Find where the given text appears and provide that cell's center as (X, Y) coordinate. 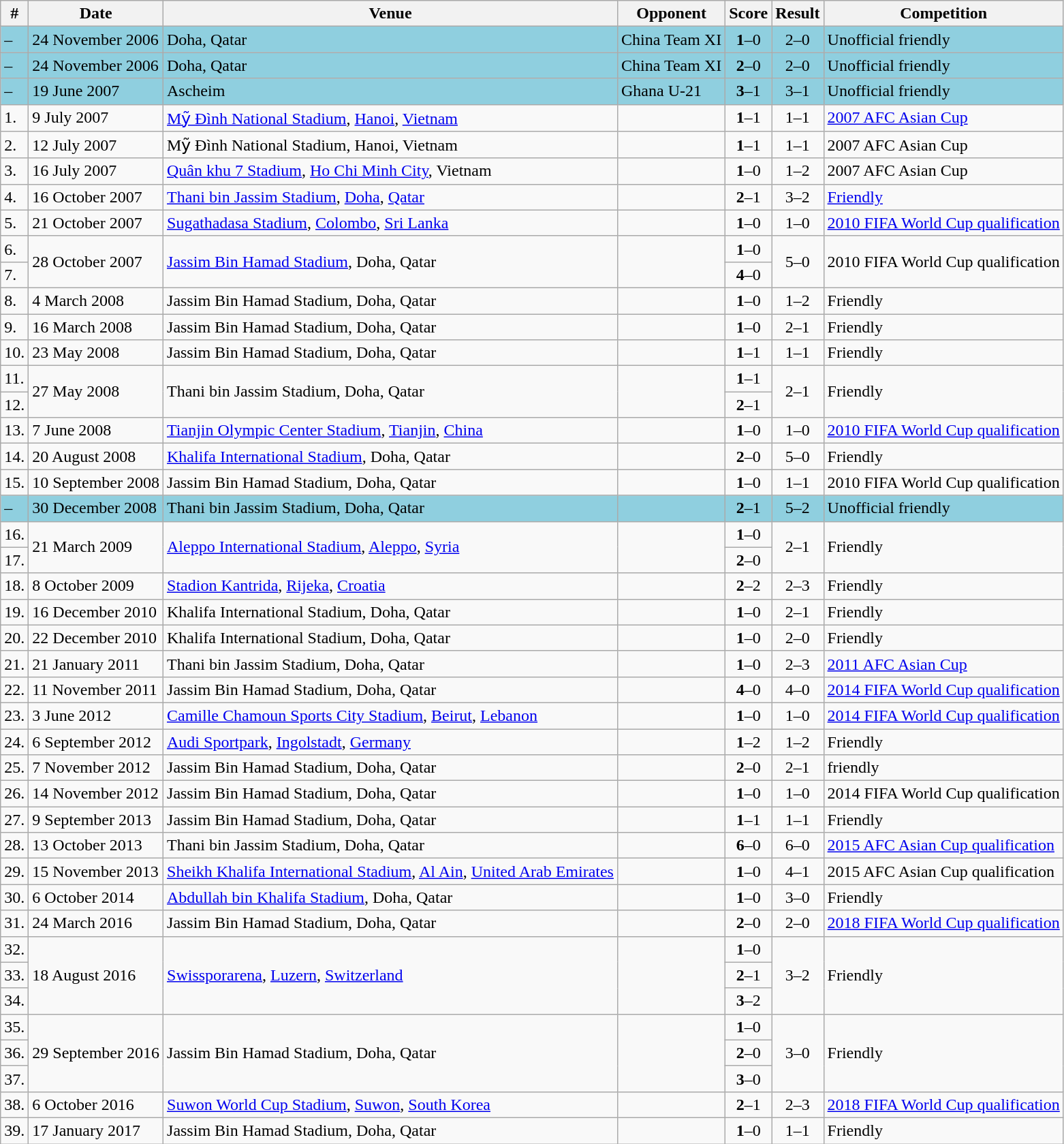
6 October 2016 (96, 1104)
8 October 2009 (96, 586)
27 May 2008 (96, 392)
23. (15, 715)
5. (15, 223)
10 September 2008 (96, 482)
17. (15, 560)
3. (15, 171)
36. (15, 1053)
28. (15, 846)
16 July 2007 (96, 171)
37. (15, 1079)
Ghana U-21 (671, 91)
5–2 (798, 508)
9 July 2007 (96, 118)
15 November 2013 (96, 871)
18 August 2016 (96, 975)
19. (15, 612)
2. (15, 145)
Camille Chamoun Sports City Stadium, Beirut, Lebanon (391, 715)
# (15, 14)
24. (15, 742)
Competition (943, 14)
21. (15, 664)
22 December 2010 (96, 638)
15. (15, 482)
34. (15, 1001)
21 March 2009 (96, 547)
Sheikh Khalifa International Stadium, Al Ain, United Arab Emirates (391, 871)
21 October 2007 (96, 223)
2–2 (749, 586)
Result (798, 14)
39. (15, 1130)
22. (15, 690)
11 November 2011 (96, 690)
Stadion Kantrida, Rijeka, Croatia (391, 586)
27. (15, 820)
Audi Sportpark, Ingolstadt, Germany (391, 742)
Score (749, 14)
35. (15, 1027)
33. (15, 975)
7. (15, 275)
31. (15, 923)
14. (15, 457)
13 October 2013 (96, 846)
25. (15, 768)
30. (15, 897)
16 October 2007 (96, 197)
7 June 2008 (96, 431)
Sugathadasa Stadium, Colombo, Sri Lanka (391, 223)
6 October 2014 (96, 897)
20. (15, 638)
Aleppo International Stadium, Aleppo, Syria (391, 547)
12 July 2007 (96, 145)
Swissporarena, Luzern, Switzerland (391, 975)
Ascheim (391, 91)
7 November 2012 (96, 768)
9 September 2013 (96, 820)
friendly (943, 768)
17 January 2017 (96, 1130)
9. (15, 326)
Tianjin Olympic Center Stadium, Tianjin, China (391, 431)
24 March 2016 (96, 923)
6 September 2012 (96, 742)
4 March 2008 (96, 300)
Abdullah bin Khalifa Stadium, Doha, Qatar (391, 897)
11. (15, 379)
16 March 2008 (96, 326)
19 June 2007 (96, 91)
18. (15, 586)
16. (15, 534)
20 August 2008 (96, 457)
3 June 2012 (96, 715)
32. (15, 949)
8. (15, 300)
4–1 (798, 871)
16 December 2010 (96, 612)
14 November 2012 (96, 794)
Quân khu 7 Stadium, Ho Chi Minh City, Vietnam (391, 171)
38. (15, 1104)
1. (15, 118)
30 December 2008 (96, 508)
Date (96, 14)
12. (15, 405)
21 January 2011 (96, 664)
2011 AFC Asian Cup (943, 664)
Suwon World Cup Stadium, Suwon, South Korea (391, 1104)
13. (15, 431)
23 May 2008 (96, 353)
28 October 2007 (96, 262)
26. (15, 794)
Opponent (671, 14)
4. (15, 197)
29 September 2016 (96, 1053)
10. (15, 353)
29. (15, 871)
6. (15, 249)
Venue (391, 14)
